Return [X, Y] of the center of cell containing provided text 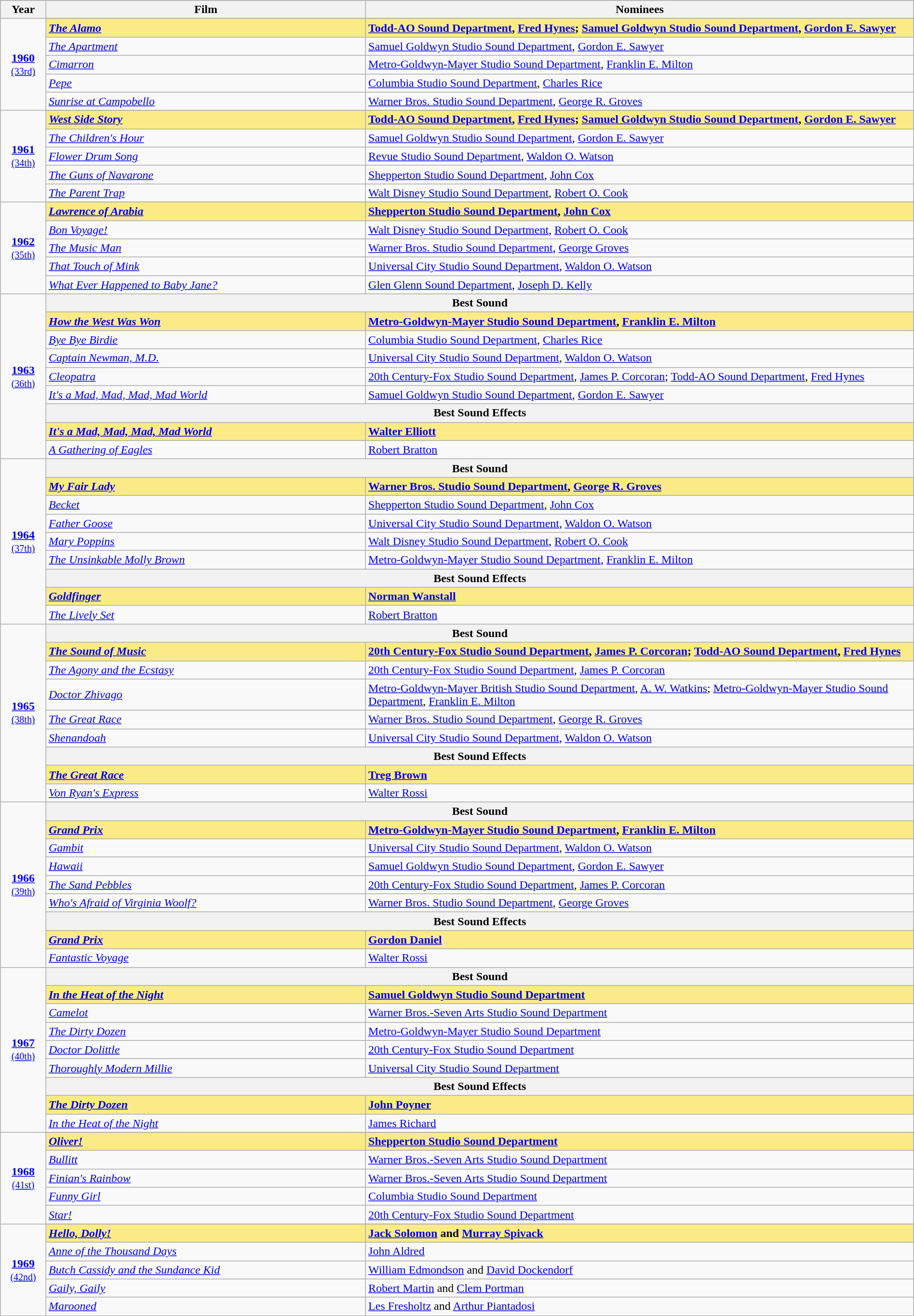
Shepperton Studio Sound Department [640, 1142]
Cleopatra [205, 376]
Gordon Daniel [640, 940]
Fantastic Voyage [205, 958]
Doctor Zhivago [205, 695]
1968(41st) [23, 1178]
Flower Drum Song [205, 156]
A Gathering of Eagles [205, 450]
Hawaii [205, 866]
Robert Martin and Clem Portman [640, 1288]
1967(40th) [23, 1050]
Columbia Studio Sound Department [640, 1196]
What Ever Happened to Baby Jane? [205, 285]
Samuel Goldwyn Studio Sound Department [640, 995]
Camelot [205, 1013]
1965(38th) [23, 713]
Marooned [205, 1306]
My Fair Lady [205, 486]
Nominees [640, 10]
Star! [205, 1215]
Lawrence of Arabia [205, 211]
Universal City Studio Sound Department [640, 1068]
Doctor Dolittle [205, 1050]
Oliver! [205, 1142]
Hello, Dolly! [205, 1233]
John Poyner [640, 1104]
Captain Newman, M.D. [205, 358]
1964(37th) [23, 542]
Les Fresholtz and Arthur Piantadosi [640, 1306]
How the West Was Won [205, 321]
The Children's Hour [205, 138]
Treg Brown [640, 774]
Von Ryan's Express [205, 793]
Pepe [205, 83]
The Sand Pebbles [205, 885]
Walter Elliott [640, 431]
1966(39th) [23, 885]
Jack Solomon and Murray Spivack [640, 1233]
The Unsinkable Molly Brown [205, 560]
Anne of the Thousand Days [205, 1251]
1969(42nd) [23, 1270]
The Sound of Music [205, 651]
Gaily, Gaily [205, 1288]
The Alamo [205, 28]
Funny Girl [205, 1196]
Who's Afraid of Virginia Woolf? [205, 903]
1960(33rd) [23, 65]
Mary Poppins [205, 542]
Glen Glenn Sound Department, Joseph D. Kelly [640, 285]
That Touch of Mink [205, 266]
Butch Cassidy and the Sundance Kid [205, 1270]
Revue Studio Sound Department, Waldon O. Watson [640, 156]
1963(36th) [23, 377]
The Agony and the Ecstasy [205, 670]
1961(34th) [23, 156]
1962(35th) [23, 248]
The Parent Trap [205, 193]
Metro-Goldwyn-Mayer Studio Sound Department [640, 1031]
The Guns of Navarone [205, 174]
Thoroughly Modern Millie [205, 1068]
William Edmondson and David Dockendorf [640, 1270]
The Music Man [205, 248]
West Side Story [205, 120]
Father Goose [205, 523]
Finian's Rainbow [205, 1178]
Bon Voyage! [205, 230]
Film [205, 10]
Year [23, 10]
Bullitt [205, 1160]
Sunrise at Campobello [205, 101]
John Aldred [640, 1251]
The Apartment [205, 46]
James Richard [640, 1123]
Metro-Goldwyn-Mayer British Studio Sound Department, A. W. Watkins; Metro-Goldwyn-Mayer Studio Sound Department, Franklin E. Milton [640, 695]
Goldfinger [205, 597]
Norman Wanstall [640, 597]
Cimarron [205, 65]
Gambit [205, 848]
Becket [205, 505]
The Lively Set [205, 615]
Shenandoah [205, 738]
Bye Bye Birdie [205, 340]
